Search for the cell housing the specified text and yield its (x, y) center coordinate. 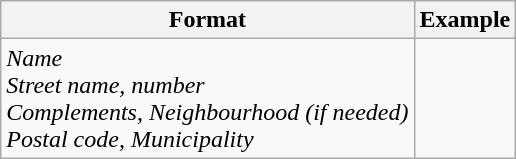
Format (208, 20)
Name Street name, number Complements, Neighbourhood (if needed) Postal code, Municipality (208, 98)
Example (465, 20)
